Detect which cell encompasses the target text, then output its [X, Y] center coordinate. 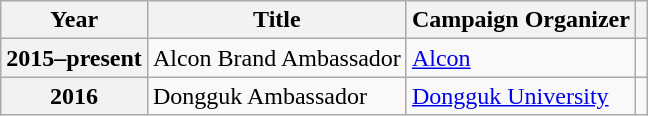
Dongguk Ambassador [276, 96]
Alcon Brand Ambassador [276, 58]
2015–present [74, 58]
Year [74, 20]
Campaign Organizer [520, 20]
Title [276, 20]
Alcon [520, 58]
2016 [74, 96]
Dongguk University [520, 96]
